Pinpoint the cell where the given text exists, returning its (x, y) midpoint coordinate. 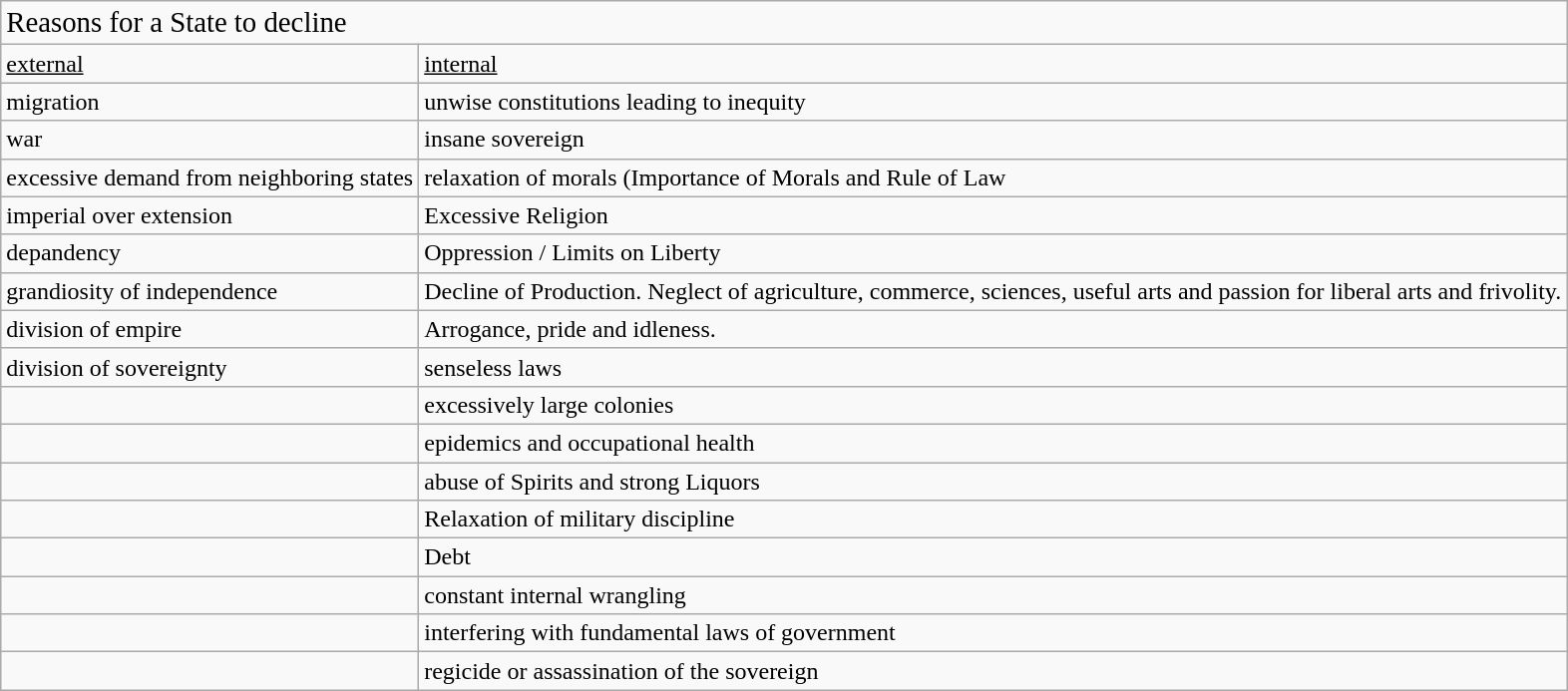
Oppression / Limits on Liberty (993, 253)
regicide or assassination of the sovereign (993, 671)
division of empire (209, 329)
internal (993, 64)
insane sovereign (993, 140)
constant internal wrangling (993, 595)
external (209, 64)
Decline of Production. Neglect of agriculture, commerce, sciences, useful arts and passion for liberal arts and frivolity. (993, 291)
relaxation of morals (Importance of Morals and Rule of Law (993, 177)
Excessive Religion (993, 215)
Reasons for a State to decline (784, 23)
migration (209, 102)
epidemics and occupational health (993, 443)
grandiosity of independence (209, 291)
senseless laws (993, 367)
war (209, 140)
Debt (993, 557)
imperial over extension (209, 215)
division of sovereignty (209, 367)
abuse of Spirits and strong Liquors (993, 482)
Relaxation of military discipline (993, 519)
Arrogance, pride and idleness. (993, 329)
depandency (209, 253)
excessively large colonies (993, 405)
interfering with fundamental laws of government (993, 633)
unwise constitutions leading to inequity (993, 102)
excessive demand from neighboring states (209, 177)
